Extract the (x, y) coordinate from the center of the cell holding the provided text.  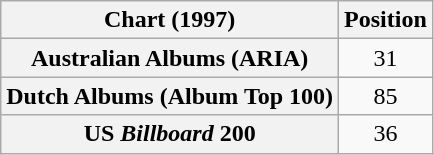
31 (386, 58)
US Billboard 200 (170, 134)
Chart (1997) (170, 20)
85 (386, 96)
36 (386, 134)
Position (386, 20)
Australian Albums (ARIA) (170, 58)
Dutch Albums (Album Top 100) (170, 96)
